Search for the cell housing the specified text and yield its (x, y) center coordinate. 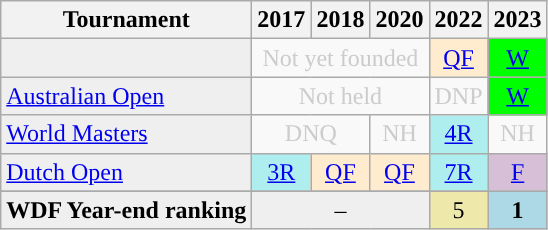
3R (282, 172)
– (340, 210)
5 (458, 210)
World Masters (126, 134)
2023 (518, 20)
Not yet founded (340, 58)
Dutch Open (126, 172)
F (518, 172)
2017 (282, 20)
Not held (340, 96)
DNP (458, 96)
2022 (458, 20)
Australian Open (126, 96)
1 (518, 210)
Tournament (126, 20)
2018 (340, 20)
WDF Year-end ranking (126, 210)
7R (458, 172)
2020 (400, 20)
4R (458, 134)
DNQ (311, 134)
